Extract the [x, y] coordinate from the center of the cell holding the provided text.  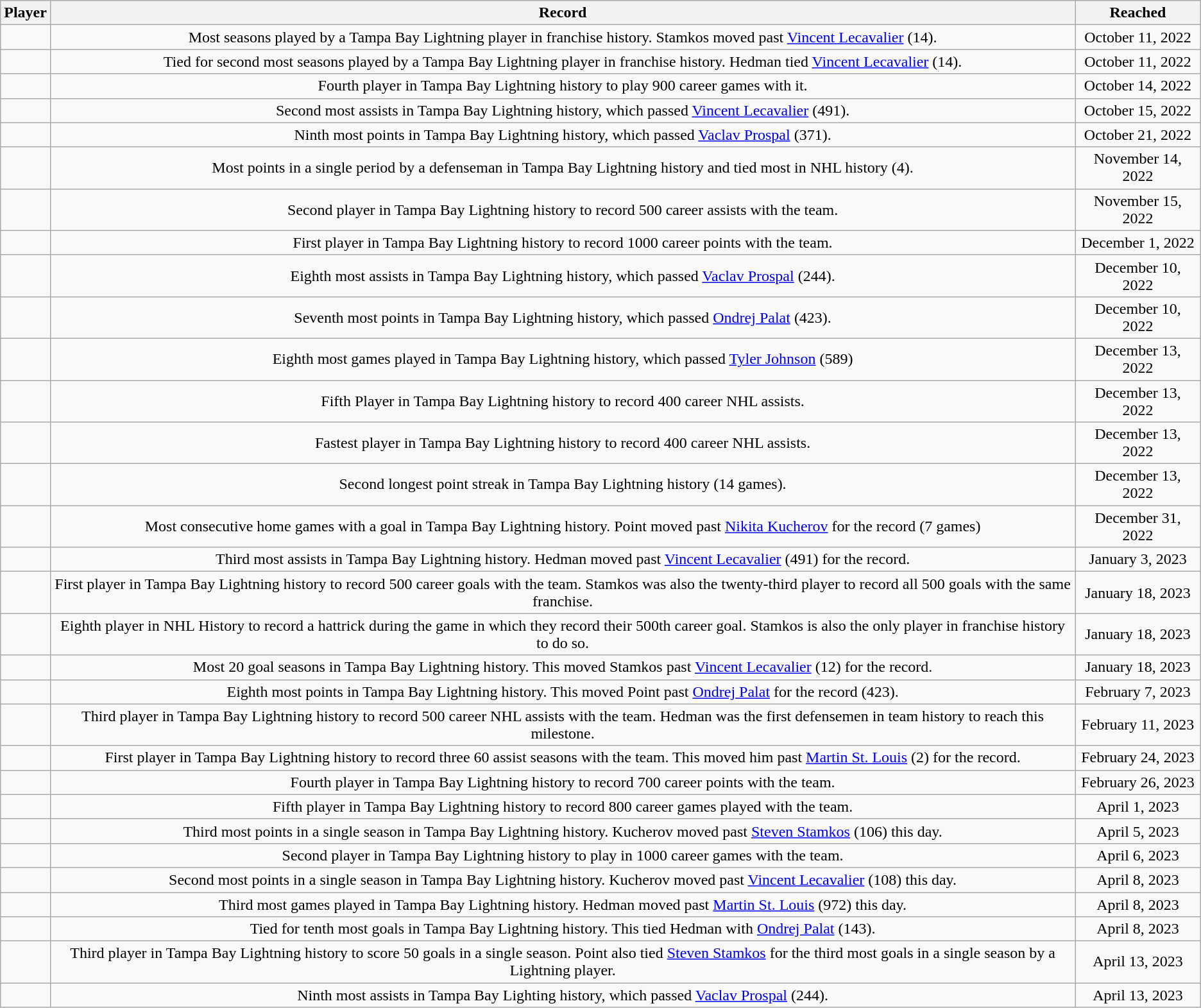
Third most games played in Tampa Bay Lightning history. Hedman moved past Martin St. Louis (972) this day. [562, 904]
April 6, 2023 [1138, 855]
Third most assists in Tampa Bay Lightning history. Hedman moved past Vincent Lecavalier (491) for the record. [562, 560]
Most points in a single period by a defenseman in Tampa Bay Lightning history and tied most in NHL history (4). [562, 168]
Seventh most points in Tampa Bay Lightning history, which passed Ondrej Palat (423). [562, 317]
Ninth most points in Tampa Bay Lightning history, which passed Vaclav Prospal (371). [562, 135]
Fourth player in Tampa Bay Lightning history to record 700 career points with the team. [562, 782]
Second player in Tampa Bay Lightning history to record 500 career assists with the team. [562, 209]
Most consecutive home games with a goal in Tampa Bay Lightning history. Point moved past Nikita Kucherov for the record (7 games) [562, 526]
February 7, 2023 [1138, 692]
Eighth most points in Tampa Bay Lightning history. This moved Point past Ondrej Palat for the record (423). [562, 692]
Fourth player in Tampa Bay Lightning history to play 900 career games with it. [562, 86]
Fastest player in Tampa Bay Lightning history to record 400 career NHL assists. [562, 443]
Record [562, 13]
First player in Tampa Bay Lightning history to record three 60 assist seasons with the team. This moved him past Martin St. Louis (2) for the record. [562, 758]
April 5, 2023 [1138, 831]
Second most assists in Tampa Bay Lightning history, which passed Vincent Lecavalier (491). [562, 110]
November 14, 2022 [1138, 168]
Most seasons played by a Tampa Bay Lightning player in franchise history. Stamkos moved past Vincent Lecavalier (14). [562, 37]
First player in Tampa Bay Lightning history to record 1000 career points with the team. [562, 243]
Second most points in a single season in Tampa Bay Lightning history. Kucherov moved past Vincent Lecavalier (108) this day. [562, 880]
October 15, 2022 [1138, 110]
October 14, 2022 [1138, 86]
February 26, 2023 [1138, 782]
January 3, 2023 [1138, 560]
Most 20 goal seasons in Tampa Bay Lightning history. This moved Stamkos past Vincent Lecavalier (12) for the record. [562, 667]
February 11, 2023 [1138, 725]
Fifth Player in Tampa Bay Lightning history to record 400 career NHL assists. [562, 400]
October 21, 2022 [1138, 135]
Tied for tenth most goals in Tampa Bay Lightning history. This tied Hedman with Ondrej Palat (143). [562, 929]
Eighth most games played in Tampa Bay Lightning history, which passed Tyler Johnson (589) [562, 359]
Second player in Tampa Bay Lightning history to play in 1000 career games with the team. [562, 855]
Player [26, 13]
December 1, 2022 [1138, 243]
February 24, 2023 [1138, 758]
Reached [1138, 13]
Second longest point streak in Tampa Bay Lightning history (14 games). [562, 485]
Fifth player in Tampa Bay Lightning history to record 800 career games played with the team. [562, 807]
Third most points in a single season in Tampa Bay Lightning history. Kucherov moved past Steven Stamkos (106) this day. [562, 831]
November 15, 2022 [1138, 209]
Ninth most assists in Tampa Bay Lighting history, which passed Vaclav Prospal (244). [562, 995]
April 1, 2023 [1138, 807]
Tied for second most seasons played by a Tampa Bay Lightning player in franchise history. Hedman tied Vincent Lecavalier (14). [562, 62]
December 31, 2022 [1138, 526]
Eighth most assists in Tampa Bay Lightning history, which passed Vaclav Prospal (244). [562, 276]
